Output the [X, Y] coordinate of the center of the cell containing the given text.  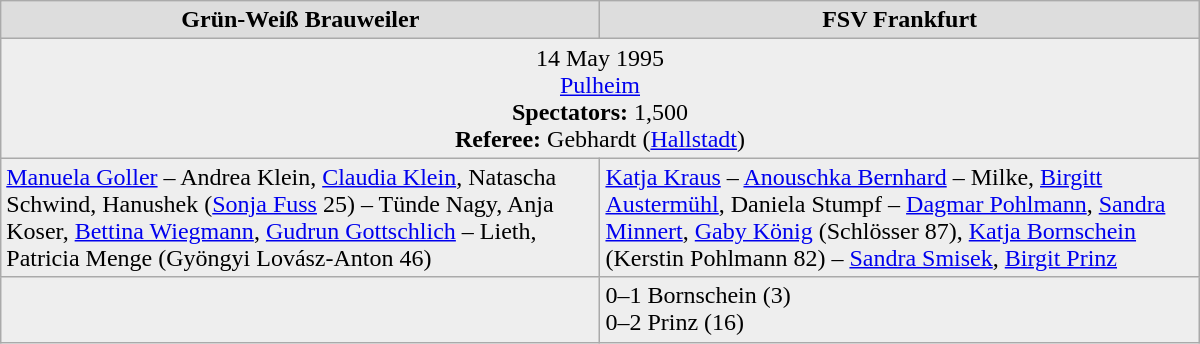
0–1 Bornschein (3) 0–2 Prinz (16) [900, 310]
Grün-Weiß Brauweiler [300, 20]
FSV Frankfurt [900, 20]
14 May 1995 Pulheim Spectators: 1,500 Referee: Gebhardt (Hallstadt) [600, 98]
